Pinpoint the cell where the given text exists, returning its [x, y] midpoint coordinate. 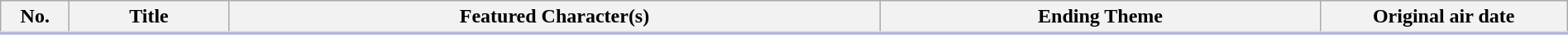
Ending Theme [1100, 17]
Featured Character(s) [554, 17]
Title [149, 17]
Original air date [1444, 17]
No. [35, 17]
